Capture the cell that displays the provided text and extract its [X, Y] central coordinate. 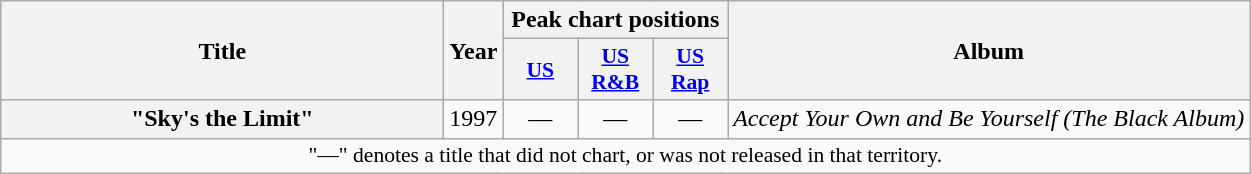
USRap [690, 70]
"—" denotes a title that did not chart, or was not released in that territory. [626, 156]
Year [474, 50]
USR&B [616, 70]
1997 [474, 119]
US [540, 70]
Title [222, 50]
Album [989, 50]
Peak chart positions [616, 20]
"Sky's the Limit" [222, 119]
Accept Your Own and Be Yourself (The Black Album) [989, 119]
